Scan for the cell matching the given text and deliver its (X, Y) coordinate at center. 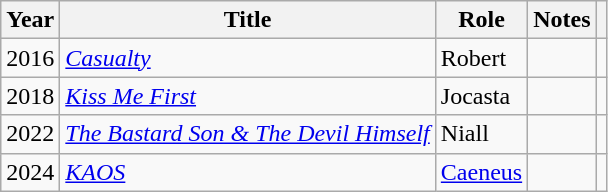
2024 (30, 172)
Role (481, 20)
The Bastard Son & The Devil Himself (248, 134)
2022 (30, 134)
Jocasta (481, 96)
2016 (30, 58)
Title (248, 20)
Year (30, 20)
Robert (481, 58)
Notes (562, 20)
Casualty (248, 58)
Kiss Me First (248, 96)
KAOS (248, 172)
Caeneus (481, 172)
Niall (481, 134)
2018 (30, 96)
